Locate the cell with the specified text and output its [X, Y] center coordinate. 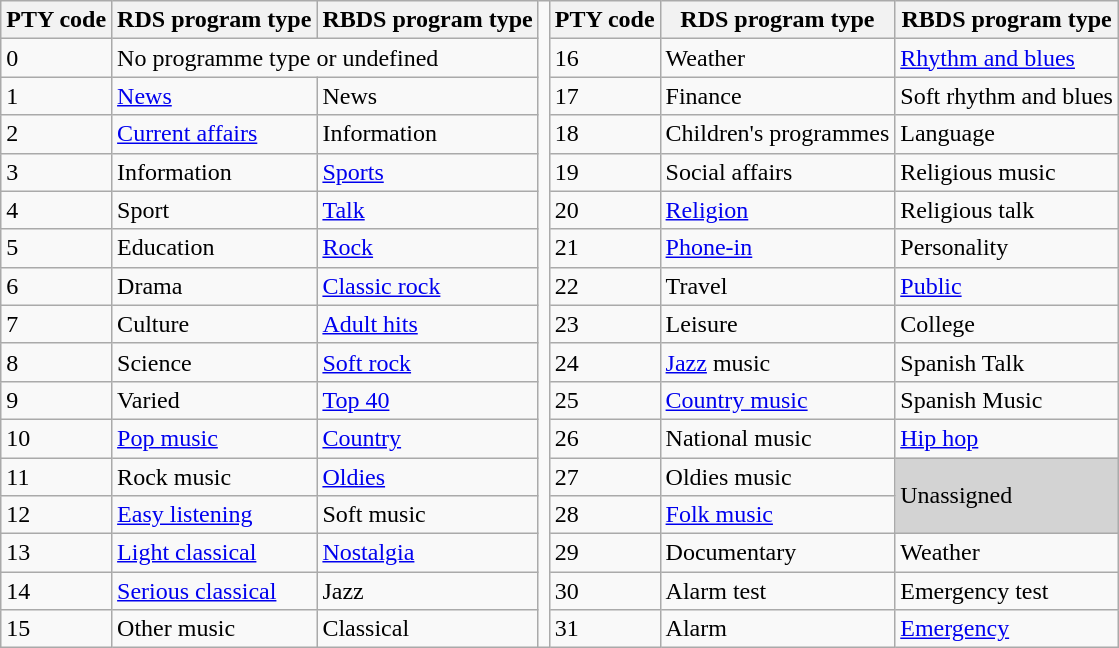
Education [214, 248]
Other music [214, 629]
9 [56, 400]
Easy listening [214, 515]
Rock [428, 248]
Hip hop [1007, 438]
Religion [778, 210]
Classic rock [428, 286]
6 [56, 286]
Rock music [214, 477]
Varied [214, 400]
Finance [778, 96]
19 [604, 172]
Language [1007, 134]
2 [56, 134]
Drama [214, 286]
22 [604, 286]
Jazz music [778, 362]
Public [1007, 286]
Top 40 [428, 400]
25 [604, 400]
Nostalgia [428, 553]
21 [604, 248]
12 [56, 515]
26 [604, 438]
Spanish Talk [1007, 362]
11 [56, 477]
Adult hits [428, 324]
Country music [778, 400]
29 [604, 553]
24 [604, 362]
5 [56, 248]
Alarm [778, 629]
3 [56, 172]
Emergency [1007, 629]
Sports [428, 172]
Children's programmes [778, 134]
1 [56, 96]
Soft rock [428, 362]
Science [214, 362]
Leisure [778, 324]
Talk [428, 210]
No programme type or undefined [326, 58]
Social affairs [778, 172]
Spanish Music [1007, 400]
28 [604, 515]
College [1007, 324]
Jazz [428, 591]
Light classical [214, 553]
Culture [214, 324]
Religious music [1007, 172]
Unassigned [1007, 496]
15 [56, 629]
27 [604, 477]
Emergency test [1007, 591]
Folk music [778, 515]
23 [604, 324]
Serious classical [214, 591]
Personality [1007, 248]
16 [604, 58]
0 [56, 58]
Soft rhythm and blues [1007, 96]
Alarm test [778, 591]
National music [778, 438]
4 [56, 210]
Oldies music [778, 477]
Phone-in [778, 248]
13 [56, 553]
31 [604, 629]
8 [56, 362]
7 [56, 324]
17 [604, 96]
Rhythm and blues [1007, 58]
18 [604, 134]
14 [56, 591]
Country [428, 438]
Current affairs [214, 134]
Sport [214, 210]
Oldies [428, 477]
Classical [428, 629]
20 [604, 210]
Soft music [428, 515]
Documentary [778, 553]
Travel [778, 286]
10 [56, 438]
30 [604, 591]
Religious talk [1007, 210]
Pop music [214, 438]
